Search for the cell housing the specified text and yield its (x, y) center coordinate. 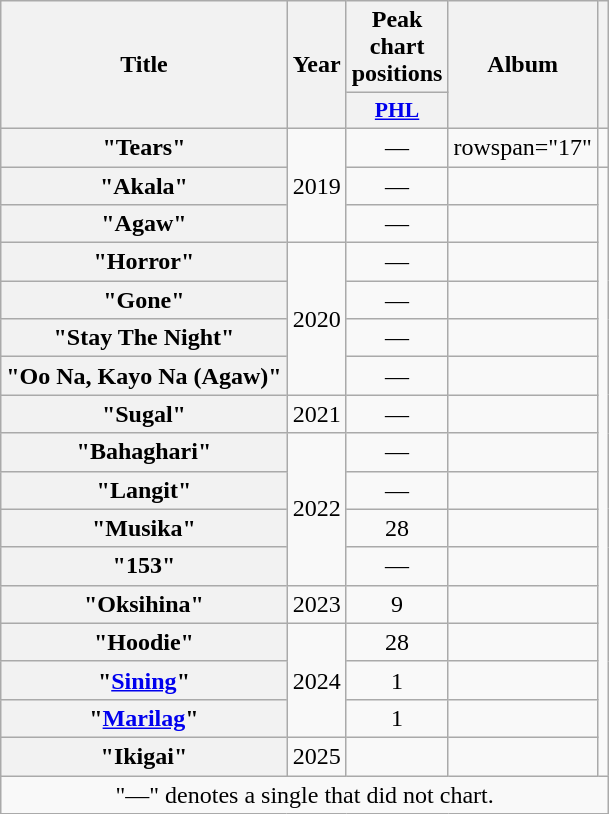
2023 (316, 604)
9 (397, 604)
"Horror" (144, 262)
"Tears" (144, 147)
"Gone" (144, 300)
"Agaw" (144, 224)
2019 (316, 185)
"Hoodie" (144, 642)
"Sugal" (144, 414)
"153" (144, 566)
"Bahaghari" (144, 452)
2022 (316, 509)
"Oo Na, Kayo Na (Agaw)" (144, 376)
2025 (316, 756)
Year (316, 65)
"Akala" (144, 185)
"Stay The Night" (144, 338)
rowspan="17" (523, 147)
Peak chart positions (397, 47)
PHL (397, 111)
2024 (316, 680)
"—" denotes a single that did not chart. (305, 795)
"Oksihina" (144, 604)
Album (523, 65)
"Musika" (144, 528)
2021 (316, 414)
"Sining" (144, 680)
"Marilag" (144, 718)
2020 (316, 319)
"Ikigai" (144, 756)
Title (144, 65)
"Langit" (144, 490)
